Identify which cell holds the provided text, then report its (x, y) central coordinate. 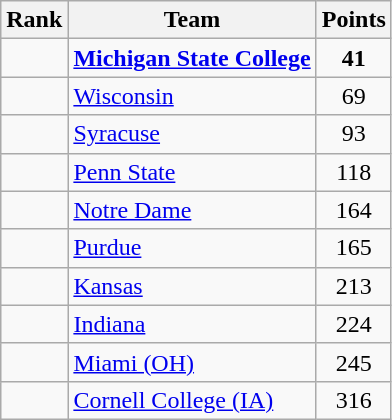
Syracuse (192, 134)
245 (354, 362)
Indiana (192, 324)
Points (354, 20)
Wisconsin (192, 96)
118 (354, 172)
93 (354, 134)
164 (354, 210)
213 (354, 286)
41 (354, 58)
Rank (34, 20)
165 (354, 248)
69 (354, 96)
Miami (OH) (192, 362)
Cornell College (IA) (192, 400)
Penn State (192, 172)
Notre Dame (192, 210)
Purdue (192, 248)
224 (354, 324)
Michigan State College (192, 58)
316 (354, 400)
Kansas (192, 286)
Team (192, 20)
